Output the [x, y] coordinate of the center of the cell containing the given text.  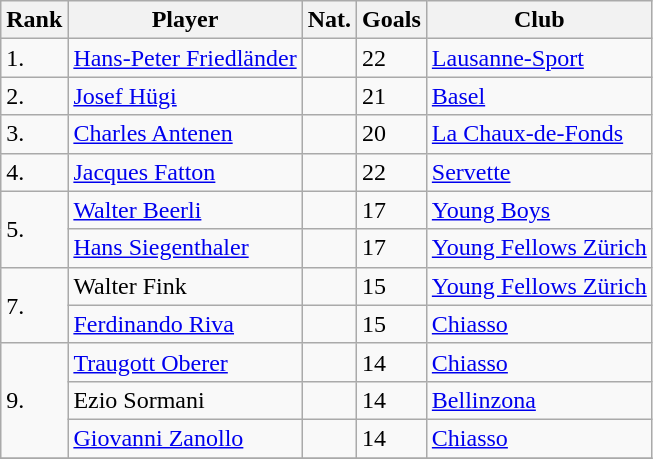
Giovanni Zanollo [185, 438]
Josef Hügi [185, 96]
Charles Antenen [185, 134]
Traugott Oberer [185, 362]
Player [185, 20]
20 [392, 134]
Hans-Peter Friedländer [185, 58]
Walter Beerli [185, 210]
7. [34, 305]
Walter Fink [185, 286]
Nat. [329, 20]
1. [34, 58]
21 [392, 96]
Basel [539, 96]
Hans Siegenthaler [185, 248]
Goals [392, 20]
Jacques Fatton [185, 172]
4. [34, 172]
Rank [34, 20]
Ferdinando Riva [185, 324]
5. [34, 229]
La Chaux-de-Fonds [539, 134]
Young Boys [539, 210]
Servette [539, 172]
9. [34, 400]
Bellinzona [539, 400]
Club [539, 20]
3. [34, 134]
Ezio Sormani [185, 400]
Lausanne-Sport [539, 58]
2. [34, 96]
